From the cell containing the given text, extract its center point as [x, y] coordinate. 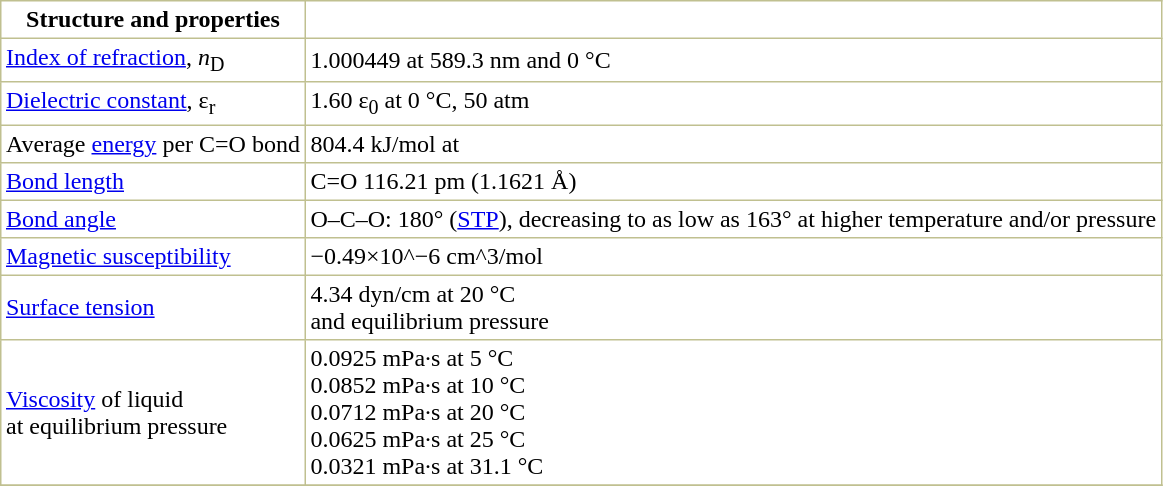
Surface tension [153, 308]
Structure and properties [153, 20]
Index of refraction, nD [153, 60]
4.34 dyn/cm at 20 °Cand equilibrium pressure [733, 308]
1.60 ε0 at 0 °C, 50 atm [733, 104]
Bond length [153, 182]
1.000449 at 589.3 nm and 0 °C [733, 60]
Dielectric constant, εr [153, 104]
Viscosity of liquidat equilibrium pressure [153, 413]
804.4 kJ/mol at [733, 145]
0.0925 mPa·s at 5 °C0.0852 mPa·s at 10 °C0.0712 mPa·s at 20 °C0.0625 mPa·s at 25 °C0.0321 mPa·s at 31.1 °C [733, 413]
−0.49×10^−6 cm^3/mol [733, 257]
O–C–O: 180° (STP), decreasing to as low as 163° at higher temperature and/or pressure [733, 220]
Average energy per C=O bond [153, 145]
Bond angle [153, 220]
C=O 116.21 pm (1.1621 Å) [733, 182]
Magnetic susceptibility [153, 257]
